Find where the given text appears and provide that cell's center as (x, y) coordinate. 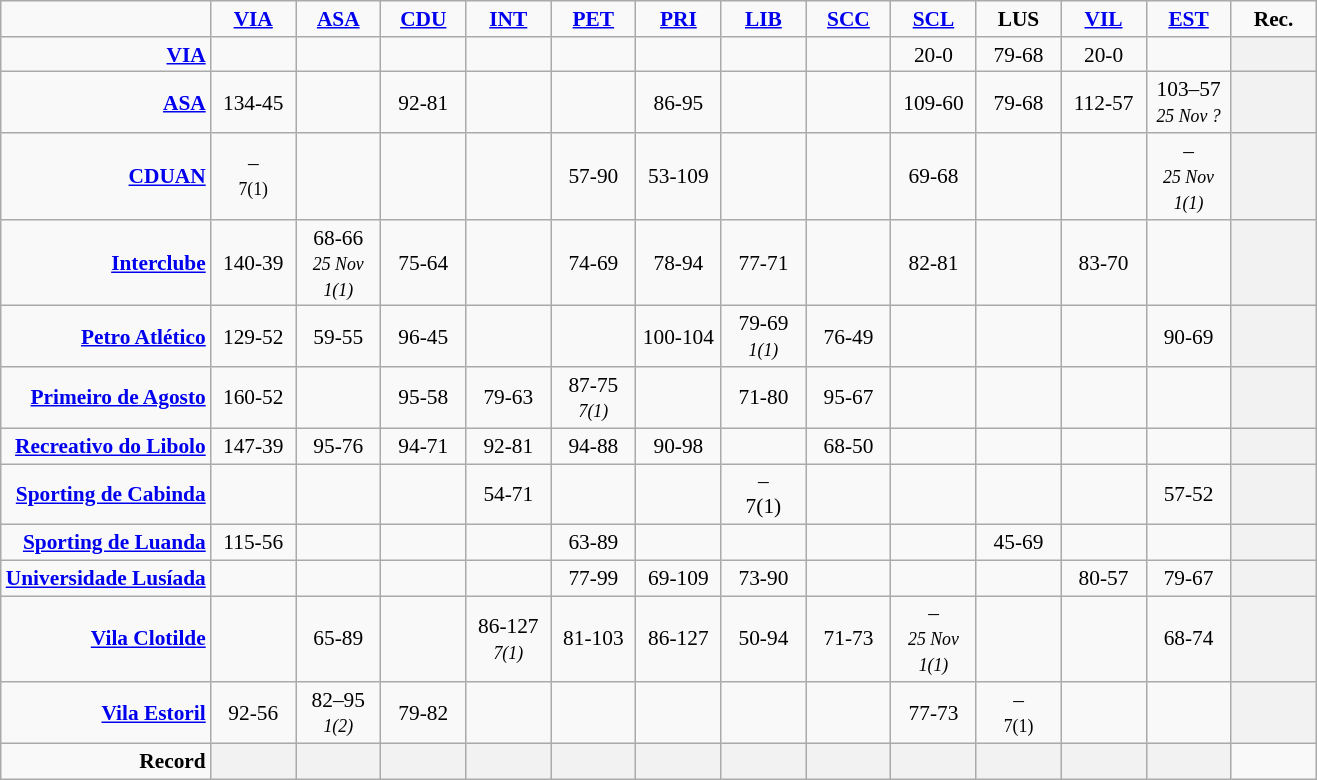
83-70 (1104, 264)
94-88 (594, 446)
76-49 (848, 336)
103–5725 Nov ? (1188, 102)
Petro Atlético (106, 336)
82-81 (934, 264)
140-39 (254, 264)
45-69 (1018, 543)
Rec. (1274, 19)
92-56 (254, 712)
Universidade Lusíada (106, 578)
115-56 (254, 543)
100-104 (678, 336)
73-90 (764, 578)
Vila Clotilde (106, 640)
129-52 (254, 336)
77-99 (594, 578)
94-71 (424, 446)
EST (1188, 19)
87-757(1) (594, 398)
147-39 (254, 446)
74-69 (594, 264)
59-55 (338, 336)
95-58 (424, 398)
Primeiro de Agosto (106, 398)
Interclube (106, 264)
PET (594, 19)
79-63 (508, 398)
68-74 (1188, 640)
– 7(1) (254, 176)
71-73 (848, 640)
71-80 (764, 398)
96-45 (424, 336)
95-76 (338, 446)
69-68 (934, 176)
Recreativo do Libolo (106, 446)
112-57 (1104, 102)
65-89 (338, 640)
Sporting de Luanda (106, 543)
Sporting de Cabinda (106, 494)
PRI (678, 19)
82–95 1(2) (338, 712)
VIL (1104, 19)
134-45 (254, 102)
86-127 (678, 640)
86-127 7(1) (508, 640)
90-69 (1188, 336)
50-94 (764, 640)
90-98 (678, 446)
109-60 (934, 102)
SCL (934, 19)
79-69 1(1) (764, 336)
78-94 (678, 264)
Record (106, 761)
54-71 (508, 494)
CDUAN (106, 176)
160-52 (254, 398)
77-71 (764, 264)
95-67 (848, 398)
53-109 (678, 176)
CDU (424, 19)
79-67 (1188, 578)
SCC (848, 19)
INT (508, 19)
63-89 (594, 543)
68-6625 Nov 1(1) (338, 264)
57-90 (594, 176)
81-103 (594, 640)
57-52 (1188, 494)
77-73 (934, 712)
LIB (764, 19)
79-82 (424, 712)
80-57 (1104, 578)
86-95 (678, 102)
68-50 (848, 446)
Vila Estoril (106, 712)
75-64 (424, 264)
69-109 (678, 578)
LUS (1018, 19)
